Output the (x, y) coordinate of the center of the cell containing the given text.  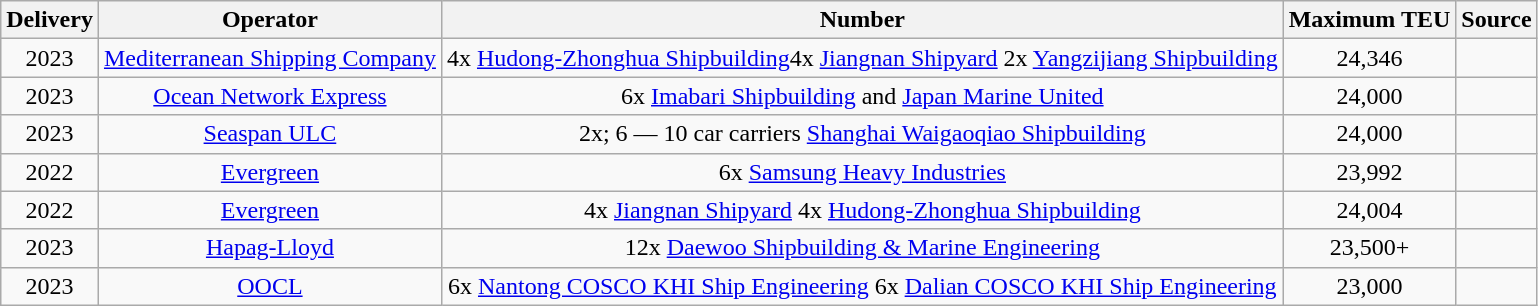
Maximum TEU (1370, 20)
23,000 (1370, 286)
24,346 (1370, 58)
6x Nantong COSCO KHI Ship Engineering 6x Dalian COSCO KHI Ship Engineering (862, 286)
4x Hudong-Zhonghua Shipbuilding4x Jiangnan Shipyard 2x Yangzijiang Shipbuilding (862, 58)
6x Imabari Shipbuilding and Japan Marine United (862, 96)
Source (1496, 20)
Number (862, 20)
24,004 (1370, 210)
23,992 (1370, 172)
6x Samsung Heavy Industries (862, 172)
Mediterranean Shipping Company (270, 58)
4x Jiangnan Shipyard 4x Hudong-Zhonghua Shipbuilding (862, 210)
23,500+ (1370, 248)
Delivery (50, 20)
2x; 6 — 10 car carriers Shanghai Waigaoqiao Shipbuilding (862, 134)
OOCL (270, 286)
Seaspan ULC (270, 134)
Operator (270, 20)
Ocean Network Express (270, 96)
12x Daewoo Shipbuilding & Marine Engineering (862, 248)
Hapag-Lloyd (270, 248)
